Return [x, y] of the center of cell containing provided text 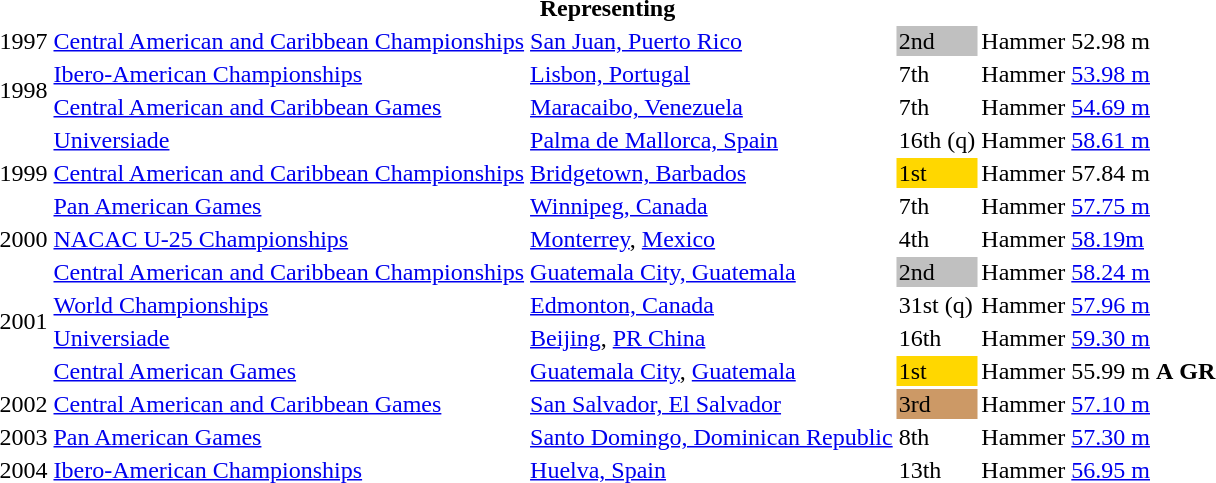
Lisbon, Portugal [712, 74]
World Championships [289, 305]
NACAC U-25 Championships [289, 239]
San Salvador, El Salvador [712, 404]
4th [937, 239]
San Juan, Puerto Rico [712, 41]
Beijing, PR China [712, 338]
16th [937, 338]
Ibero-American Championships [289, 74]
Bridgetown, Barbados [712, 173]
Central American Games [289, 371]
Edmonton, Canada [712, 305]
16th (q) [937, 140]
31st (q) [937, 305]
Santo Domingo, Dominican Republic [712, 437]
Monterrey, Mexico [712, 239]
Winnipeg, Canada [712, 206]
Palma de Mallorca, Spain [712, 140]
Maracaibo, Venezuela [712, 107]
3rd [937, 404]
8th [937, 437]
